Determine the (X, Y) coordinate at the center of the cell enclosing the given text.  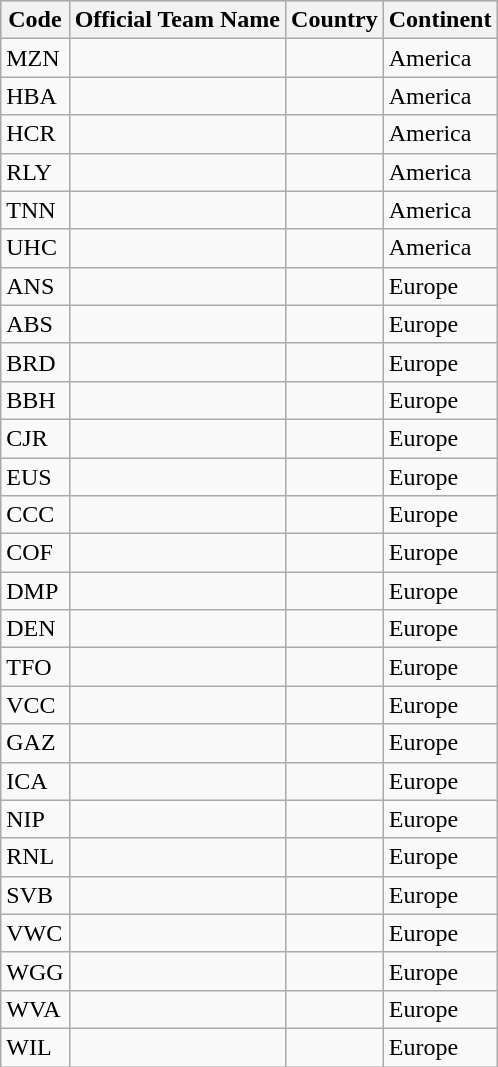
MZN (35, 58)
Continent (440, 20)
Country (335, 20)
Official Team Name (177, 20)
ANS (35, 286)
RLY (35, 172)
HBA (35, 96)
BBH (35, 400)
TFO (35, 667)
DMP (35, 591)
GAZ (35, 743)
WGG (35, 971)
VWC (35, 933)
COF (35, 553)
BRD (35, 362)
CCC (35, 515)
NIP (35, 819)
DEN (35, 629)
WVA (35, 1009)
ABS (35, 324)
Code (35, 20)
RNL (35, 857)
CJR (35, 438)
TNN (35, 210)
VCC (35, 705)
EUS (35, 477)
ICA (35, 781)
UHC (35, 248)
SVB (35, 895)
WIL (35, 1047)
HCR (35, 134)
